Provide the [x, y] coordinate of the cell's center where the given text is located.  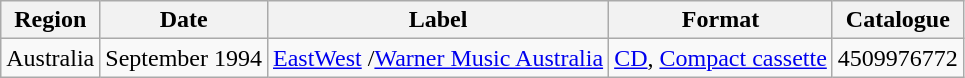
Region [50, 20]
Format [721, 20]
CD, Compact cassette [721, 58]
4509976772 [898, 58]
September 1994 [184, 58]
Label [438, 20]
Catalogue [898, 20]
Date [184, 20]
EastWest /Warner Music Australia [438, 58]
Australia [50, 58]
